Locate the cell with the specified text and output its [x, y] center coordinate. 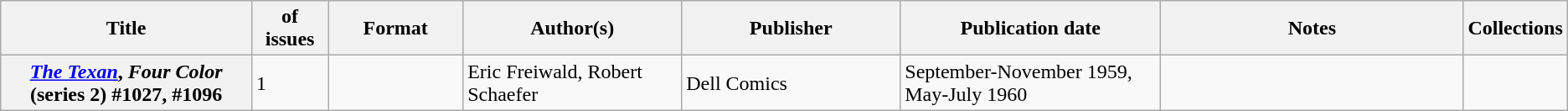
Notes [1312, 29]
Author(s) [573, 29]
Publisher [791, 29]
of issues [290, 29]
Publication date [1030, 29]
Eric Freiwald, Robert Schaefer [573, 82]
Dell Comics [791, 82]
September-November 1959, May-July 1960 [1030, 82]
Format [395, 29]
Collections [1515, 29]
Title [126, 29]
The Texan, Four Color (series 2) #1027, #1096 [126, 82]
1 [290, 82]
